Determine the [x, y] coordinate at the center of the cell enclosing the given text.  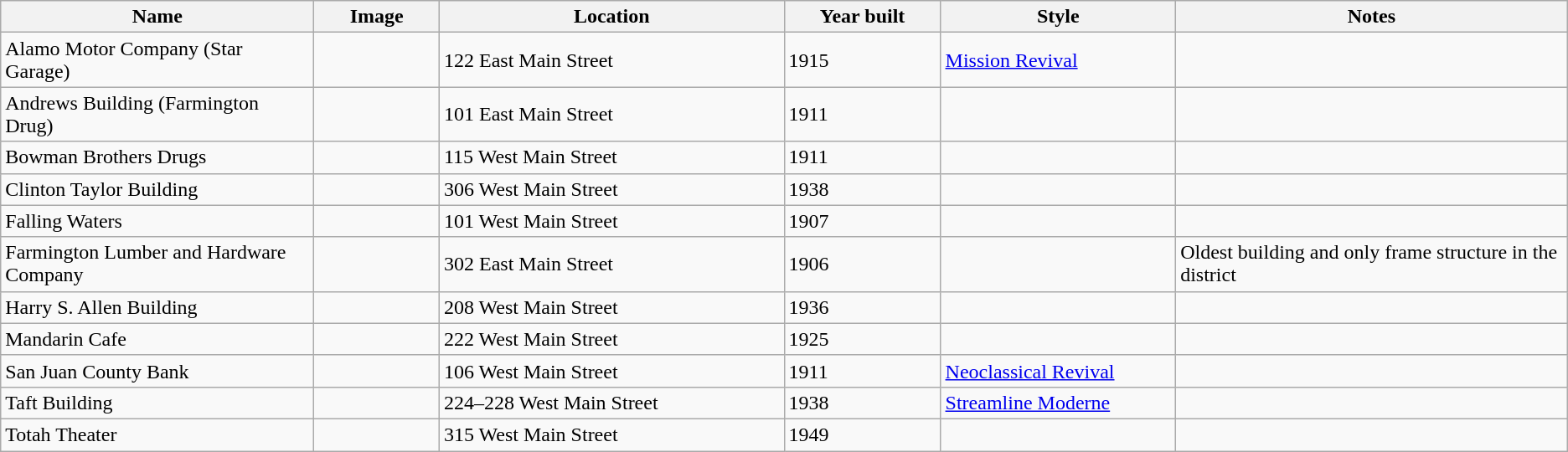
Neoclassical Revival [1059, 371]
Totah Theater [157, 434]
Image [377, 17]
101 West Main Street [611, 221]
222 West Main Street [611, 339]
101 East Main Street [611, 114]
1949 [863, 434]
Falling Waters [157, 221]
1925 [863, 339]
302 East Main Street [611, 265]
Farmington Lumber and Hardware Company [157, 265]
Streamline Moderne [1059, 403]
Oldest building and only frame structure in the district [1372, 265]
306 West Main Street [611, 189]
1906 [863, 265]
1915 [863, 60]
Name [157, 17]
Mandarin Cafe [157, 339]
Location [611, 17]
Notes [1372, 17]
1907 [863, 221]
224–228 West Main Street [611, 403]
Harry S. Allen Building [157, 307]
Mission Revival [1059, 60]
Style [1059, 17]
Andrews Building (Farmington Drug) [157, 114]
San Juan County Bank [157, 371]
1936 [863, 307]
122 East Main Street [611, 60]
Clinton Taylor Building [157, 189]
115 West Main Street [611, 157]
Year built [863, 17]
Alamo Motor Company (Star Garage) [157, 60]
106 West Main Street [611, 371]
208 West Main Street [611, 307]
315 West Main Street [611, 434]
Bowman Brothers Drugs [157, 157]
Taft Building [157, 403]
